Return (X, Y) of the center of cell containing provided text 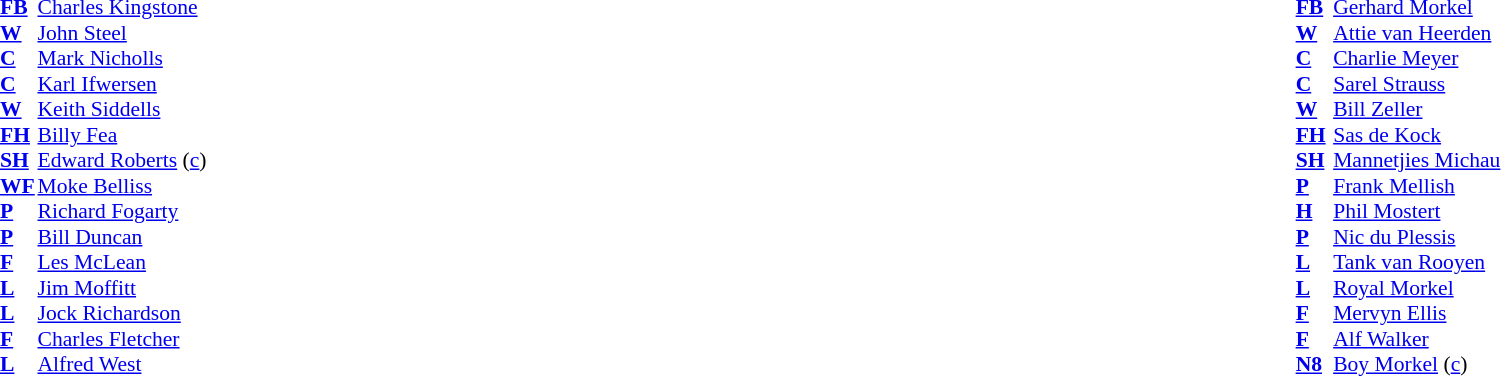
Bill Zeller (1416, 109)
Tank van Rooyen (1416, 263)
Mark Nicholls (122, 59)
Billy Fea (122, 135)
Frank Mellish (1416, 186)
Phil Mostert (1416, 211)
Alf Walker (1416, 339)
Jim Moffitt (122, 288)
Bill Duncan (122, 237)
Keith Siddells (122, 109)
Nic du Plessis (1416, 237)
Sas de Kock (1416, 135)
Karl Ifwersen (122, 84)
Charlie Meyer (1416, 59)
Sarel Strauss (1416, 84)
John Steel (122, 33)
Charles Fletcher (122, 339)
H (1315, 211)
WF (19, 186)
Les McLean (122, 263)
Edward Roberts (c) (122, 161)
Royal Morkel (1416, 288)
Mannetjies Michau (1416, 161)
Attie van Heerden (1416, 33)
Mervyn Ellis (1416, 313)
Jock Richardson (122, 313)
Richard Fogarty (122, 211)
Moke Belliss (122, 186)
